Provide the (X, Y) coordinate of the cell's center where the given text is located.  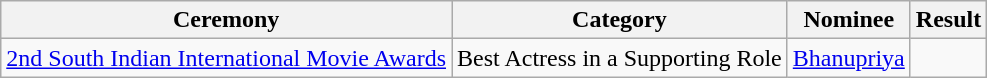
Bhanupriya (848, 58)
Result (948, 20)
Nominee (848, 20)
2nd South Indian International Movie Awards (226, 58)
Best Actress in a Supporting Role (620, 58)
Ceremony (226, 20)
Category (620, 20)
